Detect which cell encompasses the target text, then output its [X, Y] center coordinate. 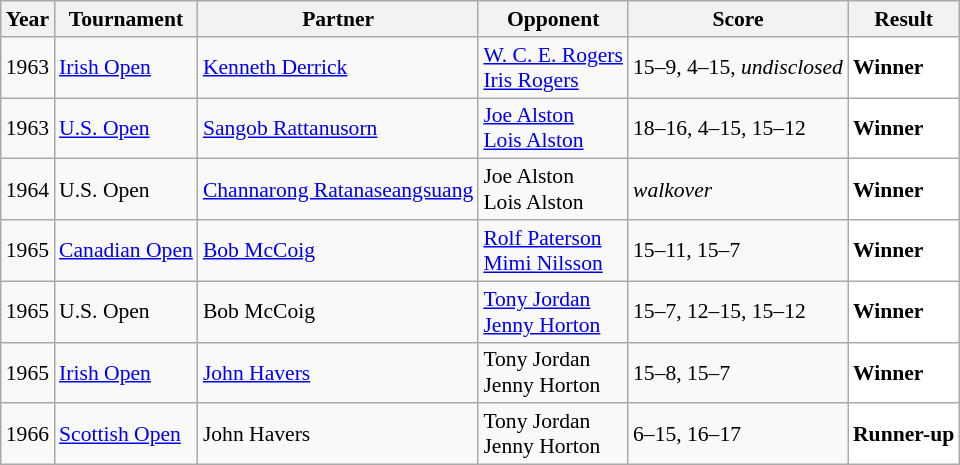
walkover [738, 190]
Tournament [126, 19]
Kenneth Derrick [338, 68]
1966 [28, 434]
Partner [338, 19]
Rolf Paterson Mimi Nilsson [553, 250]
15–8, 15–7 [738, 372]
Score [738, 19]
15–9, 4–15, undisclosed [738, 68]
1964 [28, 190]
18–16, 4–15, 15–12 [738, 128]
Runner-up [904, 434]
15–7, 12–15, 15–12 [738, 312]
W. C. E. Rogers Iris Rogers [553, 68]
Channarong Ratanaseangsuang [338, 190]
15–11, 15–7 [738, 250]
Opponent [553, 19]
Year [28, 19]
Scottish Open [126, 434]
Result [904, 19]
Canadian Open [126, 250]
6–15, 16–17 [738, 434]
Sangob Rattanusorn [338, 128]
